Detect which cell encompasses the target text, then output its [X, Y] center coordinate. 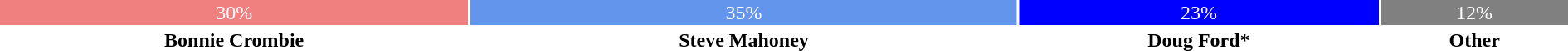
30% [234, 13]
35% [743, 13]
23% [1200, 13]
12% [1474, 13]
